Detect which cell encompasses the target text, then output its (x, y) center coordinate. 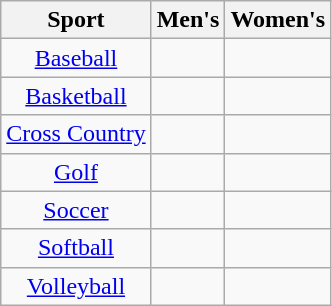
Golf (76, 172)
Women's (278, 20)
Cross Country (76, 134)
Basketball (76, 96)
Volleyball (76, 286)
Baseball (76, 58)
Softball (76, 248)
Sport (76, 20)
Men's (188, 20)
Soccer (76, 210)
